Return the (X, Y) coordinate for the center point of the cell that contains the specified text.  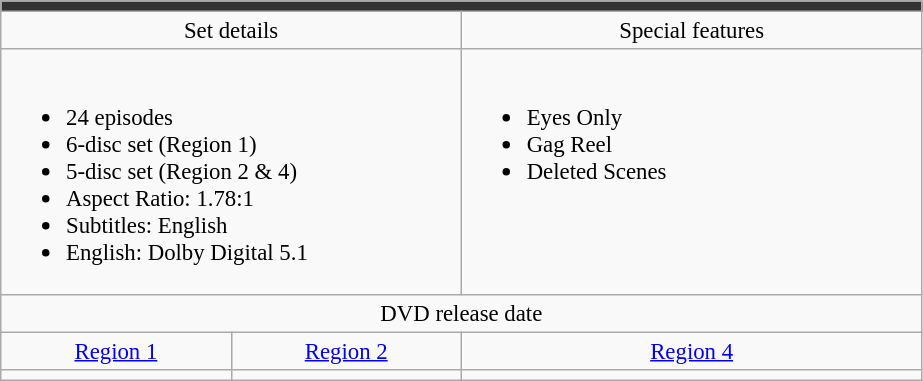
Region 2 (346, 351)
Region 1 (116, 351)
DVD release date (462, 313)
Eyes OnlyGag ReelDeleted Scenes (692, 172)
24 episodes6-disc set (Region 1)5-disc set (Region 2 & 4)Aspect Ratio: 1.78:1Subtitles: EnglishEnglish: Dolby Digital 5.1 (232, 172)
Region 4 (692, 351)
Special features (692, 31)
Set details (232, 31)
